Extract the [x, y] coordinate from the center of the cell holding the provided text.  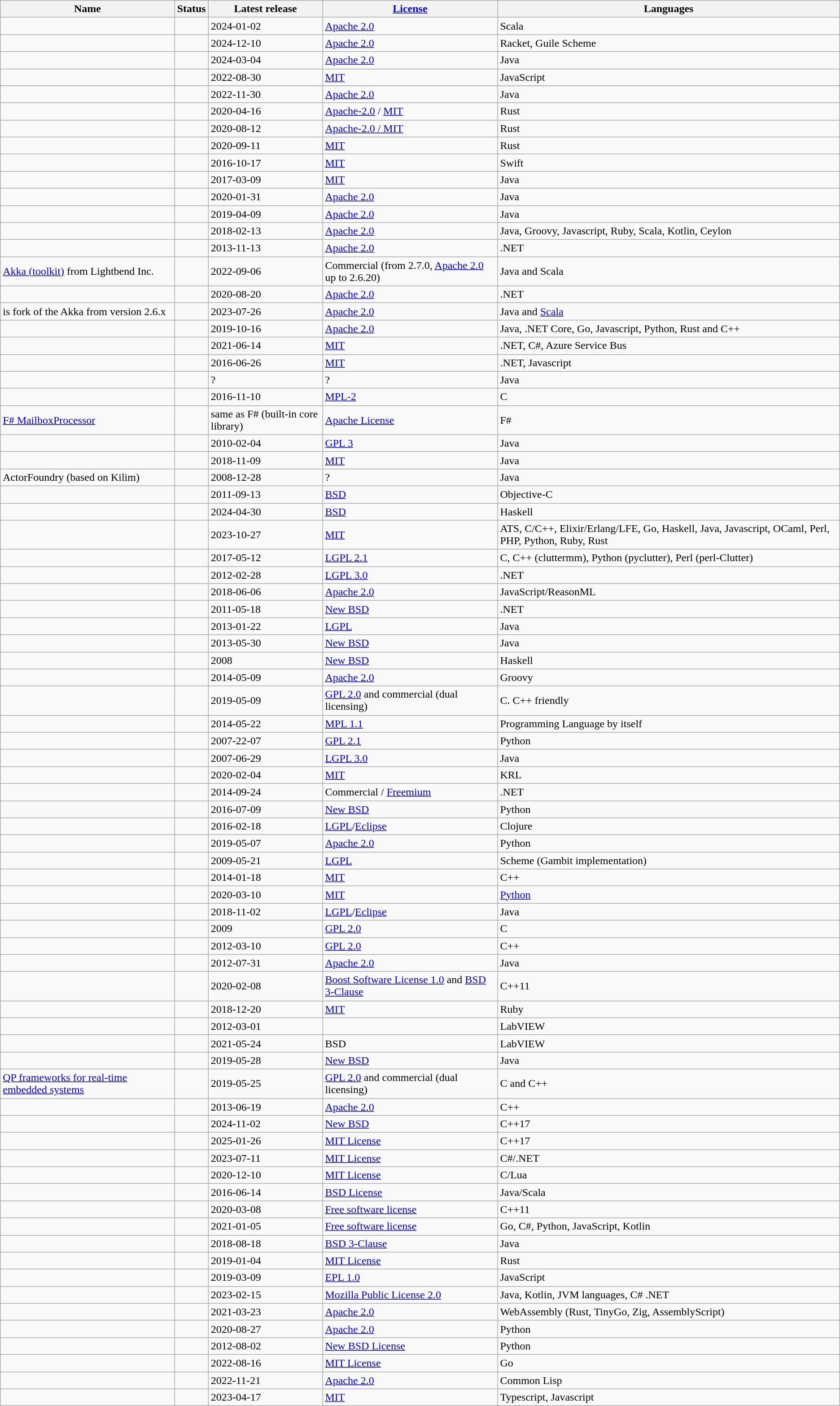
.NET, C#, Azure Service Bus [669, 346]
2025-01-26 [266, 1141]
2020-04-16 [266, 111]
Java, Kotlin, JVM languages, C# .NET [669, 1295]
2011-05-18 [266, 609]
2021-06-14 [266, 346]
Java/Scala [669, 1192]
2022-11-21 [266, 1380]
2017-03-09 [266, 180]
Name [87, 9]
2023-07-26 [266, 312]
EPL 1.0 [410, 1278]
F# MailboxProcessor [87, 420]
Latest release [266, 9]
2020-01-31 [266, 197]
Objective-C [669, 494]
2012-07-31 [266, 963]
2023-07-11 [266, 1158]
2018-08-18 [266, 1243]
MPL 1.1 [410, 724]
Swift [669, 163]
C/Lua [669, 1175]
2018-11-02 [266, 912]
2014-01-18 [266, 878]
2024-11-02 [266, 1124]
2011-09-13 [266, 494]
2018-12-20 [266, 1009]
2021-03-23 [266, 1312]
BSD License [410, 1192]
New BSD License [410, 1346]
2023-10-27 [266, 535]
Apache License [410, 420]
2008-12-28 [266, 477]
2007-06-29 [266, 758]
Java, Groovy, Javascript, Ruby, Scala, Kotlin, Ceylon [669, 231]
2019-01-04 [266, 1261]
2010-02-04 [266, 443]
2023-02-15 [266, 1295]
MPL-2 [410, 397]
C#/.NET [669, 1158]
2020-03-08 [266, 1209]
2022-08-16 [266, 1363]
2023-04-17 [266, 1397]
2012-08-02 [266, 1346]
2022-09-06 [266, 271]
2013-06-19 [266, 1107]
Java, .NET Core, Go, Javascript, Python, Rust and C++ [669, 329]
Commercial / Freemium [410, 792]
2020-02-04 [266, 775]
BSD 3-Clause [410, 1243]
Clojure [669, 826]
JavaScript/ReasonML [669, 592]
Typescript, Javascript [669, 1397]
2019-05-07 [266, 844]
2019-05-09 [266, 700]
2020-08-20 [266, 294]
2019-03-09 [266, 1278]
.NET, Javascript [669, 363]
2017-05-12 [266, 558]
2021-05-24 [266, 1043]
2016-02-18 [266, 826]
ActorFoundry (based on Kilim) [87, 477]
2018-02-13 [266, 231]
F# [669, 420]
Groovy [669, 677]
2019-04-09 [266, 214]
GPL 3 [410, 443]
C and C++ [669, 1084]
2012-02-28 [266, 575]
2022-11-30 [266, 94]
same as F# (built-in core library) [266, 420]
ATS, C/C++, Elixir/Erlang/LFE, Go, Haskell, Java, Javascript, OCaml, Perl, PHP, Python, Ruby, Rust [669, 535]
2016-11-10 [266, 397]
2020-08-12 [266, 128]
2016-06-26 [266, 363]
License [410, 9]
2024-04-30 [266, 511]
Go, C#, Python, JavaScript, Kotlin [669, 1226]
Programming Language by itself [669, 724]
Languages [669, 9]
GPL 2.1 [410, 741]
2024-12-10 [266, 43]
Status [191, 9]
2019-05-28 [266, 1060]
2020-03-10 [266, 895]
2019-05-25 [266, 1084]
2014-05-09 [266, 677]
Commercial (from 2.7.0, Apache 2.0 up to 2.6.20) [410, 271]
2019-10-16 [266, 329]
C, C++ (cluttermm), Python (pyclutter), Perl (perl-Clutter) [669, 558]
Ruby [669, 1009]
LGPL 2.1 [410, 558]
is fork of the Akka from version 2.6.x [87, 312]
2009 [266, 929]
2013-05-30 [266, 643]
2020-08-27 [266, 1329]
KRL [669, 775]
2024-01-02 [266, 26]
2012-03-10 [266, 946]
2014-05-22 [266, 724]
Racket, Guile Scheme [669, 43]
2018-11-09 [266, 460]
Akka (toolkit) from Lightbend Inc. [87, 271]
2021-01-05 [266, 1226]
2016-10-17 [266, 163]
Go [669, 1363]
QP frameworks for real-time embedded systems [87, 1084]
2020-02-08 [266, 986]
2007-22-07 [266, 741]
2013-11-13 [266, 248]
Common Lisp [669, 1380]
2020-09-11 [266, 145]
2008 [266, 660]
2022-08-30 [266, 77]
2014-09-24 [266, 792]
2016-06-14 [266, 1192]
Boost Software License 1.0 and BSD 3-Clause [410, 986]
2013-01-22 [266, 626]
Scala [669, 26]
C. C++ friendly [669, 700]
2016-07-09 [266, 809]
Scheme (Gambit implementation) [669, 861]
2009-05-21 [266, 861]
2018-06-06 [266, 592]
2012-03-01 [266, 1026]
Mozilla Public License 2.0 [410, 1295]
2020-12-10 [266, 1175]
2024-03-04 [266, 60]
WebAssembly (Rust, TinyGo, Zig, AssemblyScript) [669, 1312]
